Output the [X, Y] coordinate of the center of the cell containing the given text.  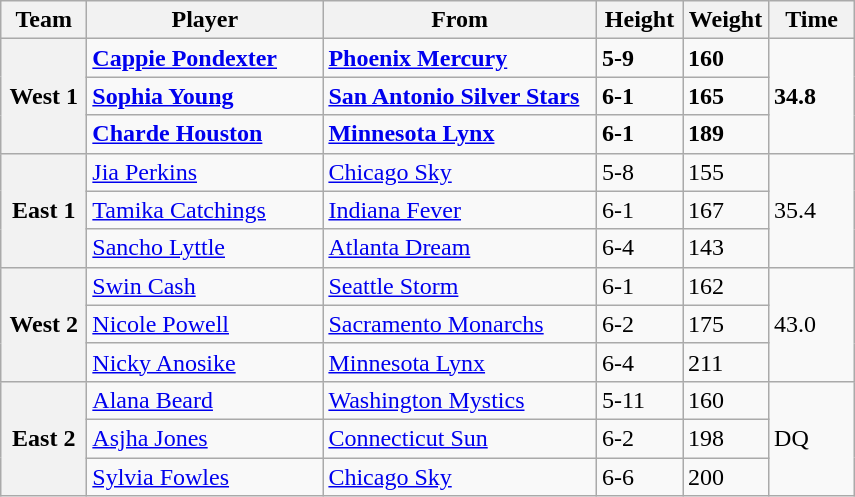
Team [44, 20]
Time [812, 20]
167 [725, 210]
162 [725, 286]
Charde Houston [205, 134]
From [460, 20]
Sylvia Fowles [205, 477]
Player [205, 20]
Jia Perkins [205, 172]
Sancho Lyttle [205, 248]
5-11 [639, 400]
34.8 [812, 96]
DQ [812, 438]
Height [639, 20]
211 [725, 362]
175 [725, 324]
Phoenix Mercury [460, 58]
5-9 [639, 58]
189 [725, 134]
Seattle Storm [460, 286]
Weight [725, 20]
Sophia Young [205, 96]
Washington Mystics [460, 400]
Asjha Jones [205, 438]
Atlanta Dream [460, 248]
143 [725, 248]
Nicole Powell [205, 324]
165 [725, 96]
Indiana Fever [460, 210]
6-6 [639, 477]
5-8 [639, 172]
San Antonio Silver Stars [460, 96]
West 1 [44, 96]
43.0 [812, 324]
East 1 [44, 210]
Sacramento Monarchs [460, 324]
200 [725, 477]
Cappie Pondexter [205, 58]
155 [725, 172]
Swin Cash [205, 286]
35.4 [812, 210]
Nicky Anosike [205, 362]
Tamika Catchings [205, 210]
West 2 [44, 324]
Connecticut Sun [460, 438]
East 2 [44, 438]
Alana Beard [205, 400]
198 [725, 438]
